Return [x, y] of the center of cell containing provided text 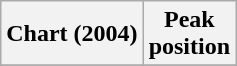
Chart (2004) [72, 34]
Peakposition [189, 34]
